Determine the [x, y] coordinate at the center of the cell enclosing the given text.  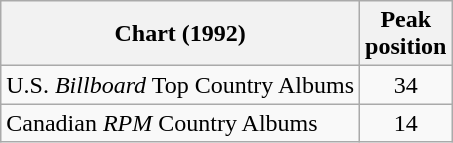
Peakposition [406, 34]
U.S. Billboard Top Country Albums [180, 85]
Canadian RPM Country Albums [180, 123]
34 [406, 85]
Chart (1992) [180, 34]
14 [406, 123]
